Return [x, y] of the center of cell containing provided text 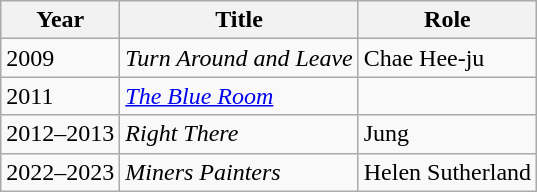
Title [239, 20]
Role [447, 20]
2009 [60, 58]
Helen Sutherland [447, 172]
2011 [60, 96]
2012–2013 [60, 134]
Jung [447, 134]
2022–2023 [60, 172]
Chae Hee-ju [447, 58]
Year [60, 20]
Turn Around and Leave [239, 58]
Miners Painters [239, 172]
Right There [239, 134]
The Blue Room [239, 96]
